From the cell containing the given text, extract its center point as (x, y) coordinate. 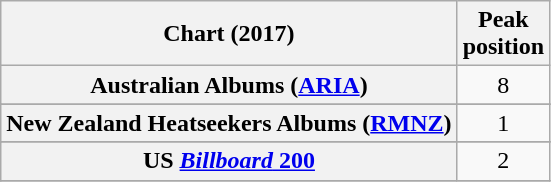
1 (503, 123)
US Billboard 200 (229, 161)
2 (503, 161)
Australian Albums (ARIA) (229, 85)
New Zealand Heatseekers Albums (RMNZ) (229, 123)
Chart (2017) (229, 34)
8 (503, 85)
Peak position (503, 34)
